Search for the cell housing the specified text and yield its [X, Y] center coordinate. 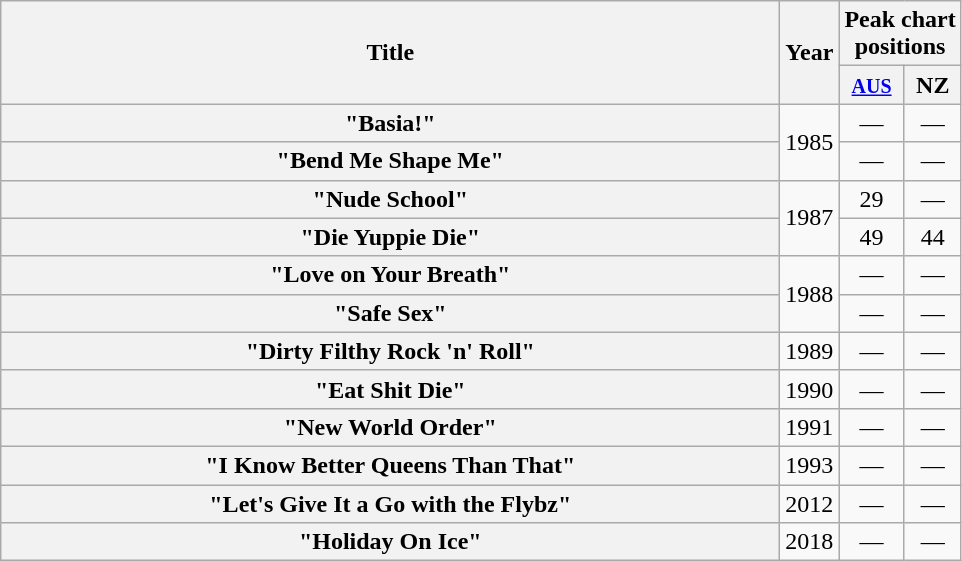
"Nude School" [390, 199]
1993 [810, 465]
"I Know Better Queens Than That" [390, 465]
"Safe Sex" [390, 313]
49 [872, 237]
AUS [872, 85]
Title [390, 52]
1987 [810, 218]
2018 [810, 542]
1988 [810, 294]
"Bend Me Shape Me" [390, 161]
"Basia!" [390, 123]
"Dirty Filthy Rock 'n' Roll" [390, 351]
1990 [810, 389]
"Love on Your Breath" [390, 275]
44 [932, 237]
2012 [810, 503]
1991 [810, 427]
Peak chartpositions [900, 34]
NZ [932, 85]
"Let's Give It a Go with the Flybz" [390, 503]
29 [872, 199]
"Holiday On Ice" [390, 542]
"Eat Shit Die" [390, 389]
1989 [810, 351]
1985 [810, 142]
Year [810, 52]
"Die Yuppie Die" [390, 237]
"New World Order" [390, 427]
